Extract the [X, Y] coordinate from the center of the cell holding the provided text.  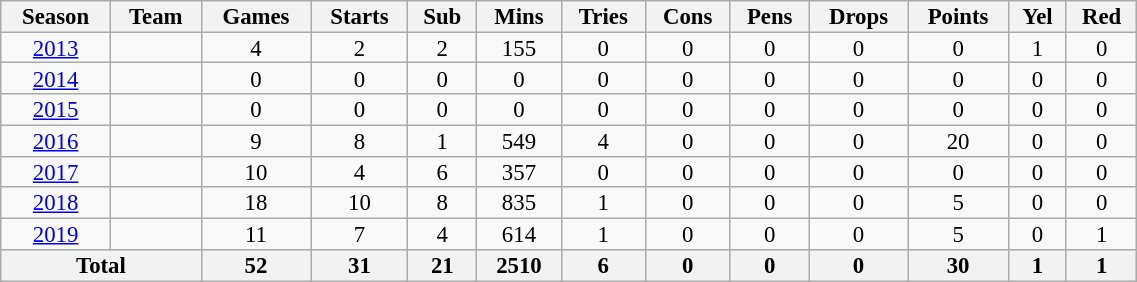
2510 [520, 266]
Mins [520, 16]
7 [360, 234]
2014 [56, 78]
Pens [770, 16]
Sub [442, 16]
357 [520, 172]
155 [520, 48]
2015 [56, 110]
52 [256, 266]
11 [256, 234]
20 [958, 140]
Drops [858, 16]
9 [256, 140]
Cons [688, 16]
Team [156, 16]
31 [360, 266]
30 [958, 266]
Red [1101, 16]
835 [520, 204]
Starts [360, 16]
Games [256, 16]
549 [520, 140]
2013 [56, 48]
Season [56, 16]
614 [520, 234]
Tries [603, 16]
2018 [56, 204]
2016 [56, 140]
Points [958, 16]
2017 [56, 172]
2019 [56, 234]
Total [101, 266]
21 [442, 266]
18 [256, 204]
Yel [1037, 16]
